Search for the cell housing the specified text and yield its [x, y] center coordinate. 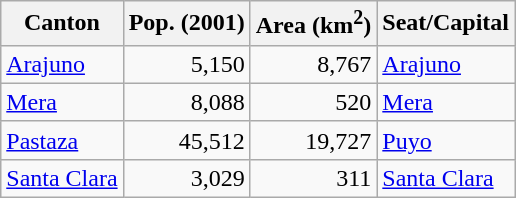
Puyo [446, 140]
3,029 [186, 178]
8,767 [314, 64]
8,088 [186, 102]
520 [314, 102]
Canton [62, 24]
19,727 [314, 140]
Seat/Capital [446, 24]
5,150 [186, 64]
Pop. (2001) [186, 24]
311 [314, 178]
45,512 [186, 140]
Pastaza [62, 140]
Area (km2) [314, 24]
